Find where the given text appears and provide that cell's center as [x, y] coordinate. 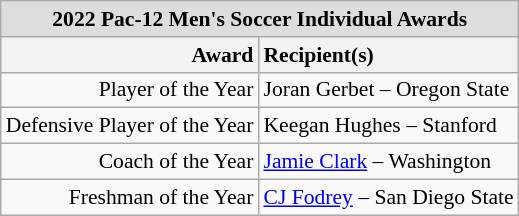
Recipient(s) [388, 55]
Keegan Hughes – Stanford [388, 126]
Player of the Year [130, 90]
Joran Gerbet – Oregon State [388, 90]
Jamie Clark – Washington [388, 162]
Freshman of the Year [130, 197]
Award [130, 55]
2022 Pac-12 Men's Soccer Individual Awards [260, 19]
Coach of the Year [130, 162]
CJ Fodrey – San Diego State [388, 197]
Defensive Player of the Year [130, 126]
